Provide the (x, y) coordinate of the cell's center where the given text is located.  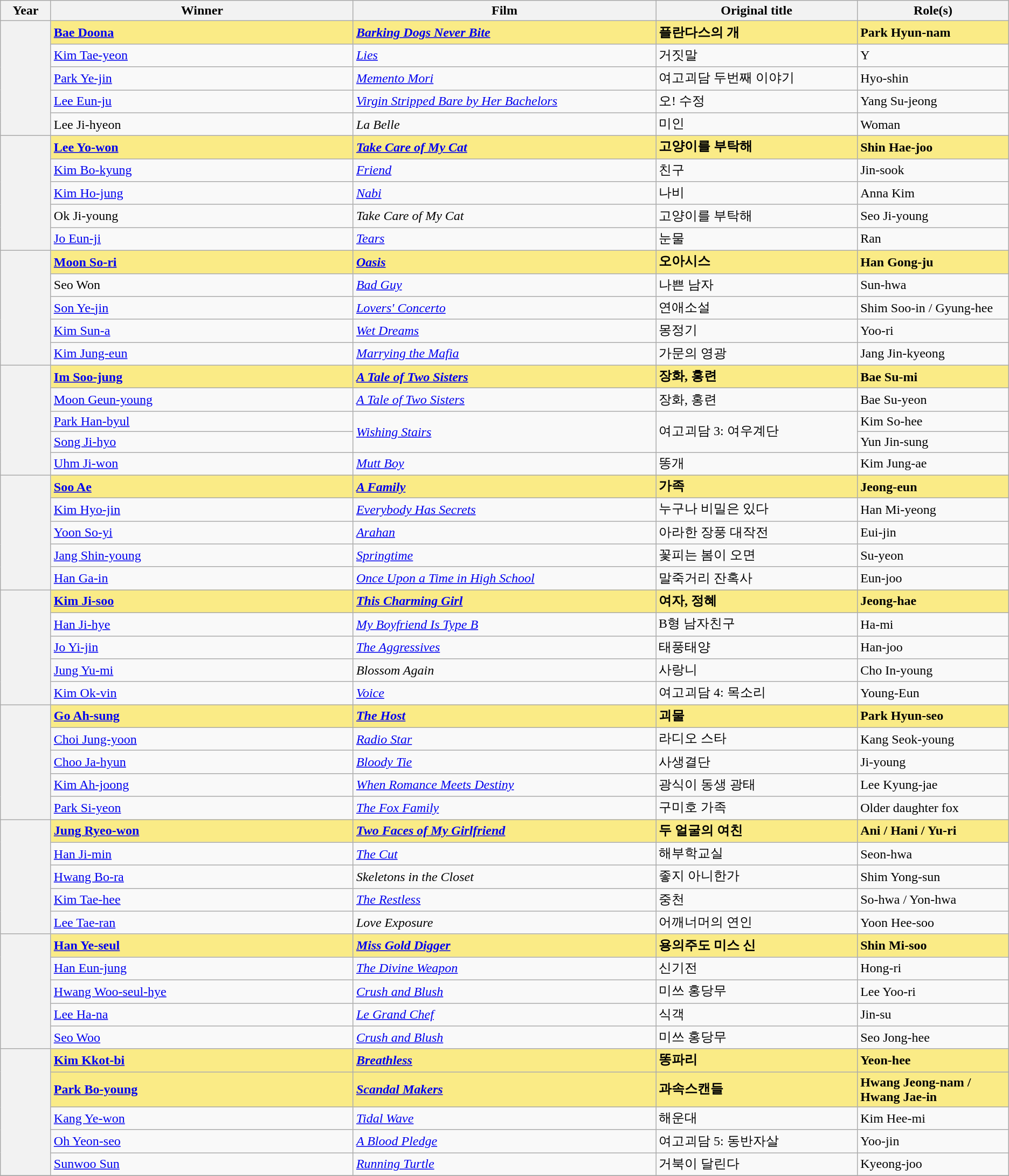
Park Si-yeon (202, 808)
Lee Ha-na (202, 1015)
Im Soo-jung (202, 376)
Kim Kkot-bi (202, 1060)
The Host (504, 716)
Running Turtle (504, 1165)
Han Mi-yeong (934, 510)
Yun Jin-sung (934, 442)
Oh Yeon-seo (202, 1141)
Jin-su (934, 1015)
My Boyfriend Is Type B (504, 624)
해운대 (757, 1118)
Kim Ji-soo (202, 602)
Yoon Hee-soo (934, 923)
Cho In-young (934, 671)
꽃피는 봄이 오면 (757, 555)
Shim Yong-sun (934, 877)
Tidal Wave (504, 1118)
나쁜 남자 (757, 285)
Seon-hwa (934, 854)
몽정기 (757, 331)
구미호 가족 (757, 808)
Park Han-byul (202, 421)
플란다스의 개 (757, 32)
Shin Hae-joo (934, 148)
The Cut (504, 854)
Breathless (504, 1060)
Ha-mi (934, 624)
Seo Woo (202, 1037)
Tears (504, 239)
Springtime (504, 555)
Virgin Stripped Bare by Her Bachelors (504, 101)
중천 (757, 899)
Blossom Again (504, 671)
눈물 (757, 239)
Jin-sook (934, 170)
가문의 영광 (757, 354)
Han Gong-ju (934, 262)
Ran (934, 239)
Han Ji-hye (202, 624)
여고괴담 3: 여우계단 (757, 431)
Kim Hyo-jin (202, 510)
Yoo-ri (934, 331)
태풍태양 (757, 647)
Han Ji-min (202, 854)
Jo Yi-jin (202, 647)
Seo Jong-hee (934, 1037)
Friend (504, 170)
Kyeong-joo (934, 1165)
La Belle (504, 124)
Shin Mi-soo (934, 946)
가족 (757, 486)
Lee Eun-ju (202, 101)
거짓말 (757, 55)
여자, 정혜 (757, 602)
여고괴담 두번째 이야기 (757, 79)
Han Ye-seul (202, 946)
Hwang Woo-seul-hye (202, 991)
라디오 스타 (757, 739)
여고괴담 5: 동반자살 (757, 1141)
Jeong-hae (934, 602)
Go Ah-sung (202, 716)
Yoo-jin (934, 1141)
Shim Soo-in / Gyung-hee (934, 308)
Mutt Boy (504, 464)
Film (504, 11)
식객 (757, 1015)
Song Ji-hyo (202, 442)
Bloody Tie (504, 762)
Hong-ri (934, 968)
Lee Tae-ran (202, 923)
괴물 (757, 716)
Le Grand Chef (504, 1015)
Anna Kim (934, 193)
Hwang Bo-ra (202, 877)
Kim Ok-vin (202, 693)
여고괴담 4: 목소리 (757, 693)
Jung Ryeo-won (202, 831)
Han Ga-in (202, 578)
Winner (202, 11)
오아시스 (757, 262)
Older daughter fox (934, 808)
Choi Jung-yoon (202, 739)
Ani / Hani / Yu-ri (934, 831)
Park Bo-young (202, 1089)
똥파리 (757, 1060)
Han-joo (934, 647)
누구나 비밀은 있다 (757, 510)
Lovers' Concerto (504, 308)
친구 (757, 170)
두 얼굴의 여친 (757, 831)
나비 (757, 193)
B형 남자친구 (757, 624)
This Charming Girl (504, 602)
Yeon-hee (934, 1060)
Bae Su-mi (934, 376)
Miss Gold Digger (504, 946)
거북이 달린다 (757, 1165)
광식이 동생 광태 (757, 785)
Kim So-hee (934, 421)
Kim Jung-eun (202, 354)
Wet Dreams (504, 331)
Park Ye-jin (202, 79)
Park Hyun-nam (934, 32)
Woman (934, 124)
아라한 장풍 대작전 (757, 533)
Ji-young (934, 762)
Yoon So-yi (202, 533)
오! 수정 (757, 101)
Year (26, 11)
Bae Su-yeon (934, 400)
Kim Tae-hee (202, 899)
Wishing Stairs (504, 431)
Nabi (504, 193)
사랑니 (757, 671)
Lee Yo-won (202, 148)
Sunwoo Sun (202, 1165)
Eun-joo (934, 578)
Kim Jung-ae (934, 464)
Yang Su-jeong (934, 101)
Bad Guy (504, 285)
The Fox Family (504, 808)
말죽거리 잔혹사 (757, 578)
Barking Dogs Never Bite (504, 32)
Lee Kyung-jae (934, 785)
Young-Eun (934, 693)
Memento Mori (504, 79)
Seo Ji-young (934, 216)
Once Upon a Time in High School (504, 578)
Moon Geun-young (202, 400)
Kim Ah-joong (202, 785)
미인 (757, 124)
사생결단 (757, 762)
Oasis (504, 262)
The Restless (504, 899)
Voice (504, 693)
Jang Jin-kyeong (934, 354)
어깨너머의 연인 (757, 923)
Sun-hwa (934, 285)
Han Eun-jung (202, 968)
Son Ye-jin (202, 308)
Marrying the Mafia (504, 354)
When Romance Meets Destiny (504, 785)
Bae Doona (202, 32)
연애소설 (757, 308)
The Aggressives (504, 647)
좋지 아니한가 (757, 877)
Skeletons in the Closet (504, 877)
Lies (504, 55)
해부학교실 (757, 854)
Su-yeon (934, 555)
Kim Hee-mi (934, 1118)
Everybody Has Secrets (504, 510)
Jung Yu-mi (202, 671)
Lee Yoo-ri (934, 991)
A Family (504, 486)
Moon So-ri (202, 262)
Kim Bo-kyung (202, 170)
Radio Star (504, 739)
Kim Sun-a (202, 331)
Jang Shin-young (202, 555)
Ok Ji-young (202, 216)
Soo Ae (202, 486)
Role(s) (934, 11)
Lee Ji-hyeon (202, 124)
Eui-jin (934, 533)
The Divine Weapon (504, 968)
용의주도 미스 신 (757, 946)
Kang Ye-won (202, 1118)
Arahan (504, 533)
Kim Tae-yeon (202, 55)
Two Faces of My Girlfriend (504, 831)
A Blood Pledge (504, 1141)
Choo Ja-hyun (202, 762)
Y (934, 55)
Scandal Makers (504, 1089)
So-hwa / Yon-hwa (934, 899)
Seo Won (202, 285)
똥개 (757, 464)
신기전 (757, 968)
Original title (757, 11)
과속스캔들 (757, 1089)
Kang Seok-young (934, 739)
Kim Ho-jung (202, 193)
Jo Eun-ji (202, 239)
Hyo-shin (934, 79)
Uhm Ji-won (202, 464)
Hwang Jeong-nam / Hwang Jae-in (934, 1089)
Park Hyun-seo (934, 716)
Jeong-eun (934, 486)
Love Exposure (504, 923)
